Provide the (x, y) coordinate of the cell's center where the given text is located.  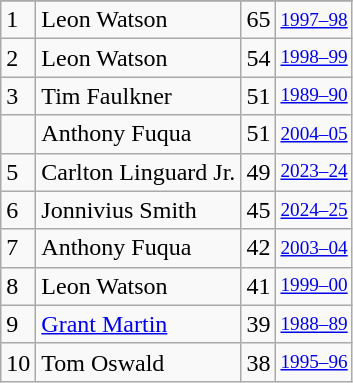
9 (18, 324)
3 (18, 96)
42 (258, 248)
1988–89 (314, 324)
Tim Faulkner (138, 96)
2 (18, 58)
1999–00 (314, 286)
1998–99 (314, 58)
49 (258, 172)
Grant Martin (138, 324)
Carlton Linguard Jr. (138, 172)
7 (18, 248)
1995–96 (314, 362)
1989–90 (314, 96)
2024–25 (314, 210)
8 (18, 286)
Jonnivius Smith (138, 210)
65 (258, 20)
2004–05 (314, 134)
39 (258, 324)
41 (258, 286)
1 (18, 20)
5 (18, 172)
1997–98 (314, 20)
54 (258, 58)
38 (258, 362)
2023–24 (314, 172)
10 (18, 362)
Tom Oswald (138, 362)
45 (258, 210)
2003–04 (314, 248)
6 (18, 210)
